Return the (X, Y) coordinate for the center point of the cell that contains the specified text.  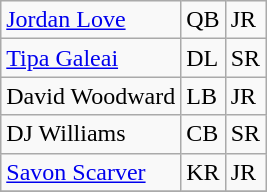
David Woodward (91, 96)
Savon Scarver (91, 172)
DJ Williams (91, 134)
Tipa Galeai (91, 58)
KR (203, 172)
CB (203, 134)
QB (203, 20)
Jordan Love (91, 20)
LB (203, 96)
DL (203, 58)
